For the text-containing cell, return its midpoint in (x, y) coordinate format. 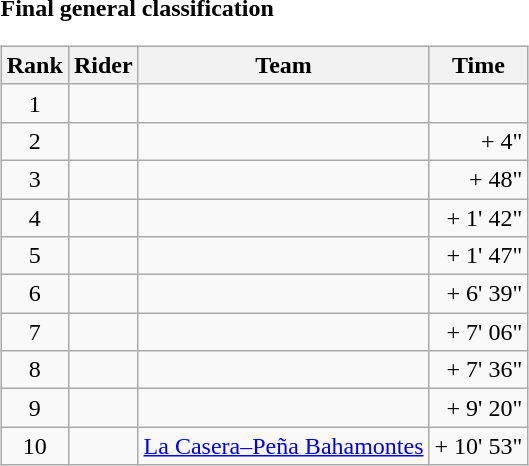
+ 1' 42" (478, 217)
Rider (103, 65)
5 (34, 256)
+ 7' 06" (478, 332)
+ 48" (478, 179)
8 (34, 370)
+ 6' 39" (478, 294)
3 (34, 179)
9 (34, 408)
Time (478, 65)
+ 7' 36" (478, 370)
1 (34, 103)
7 (34, 332)
4 (34, 217)
+ 4" (478, 141)
+ 9' 20" (478, 408)
+ 1' 47" (478, 256)
+ 10' 53" (478, 446)
Rank (34, 65)
Team (284, 65)
La Casera–Peña Bahamontes (284, 446)
6 (34, 294)
10 (34, 446)
2 (34, 141)
